Scan for the cell matching the given text and deliver its (x, y) coordinate at center. 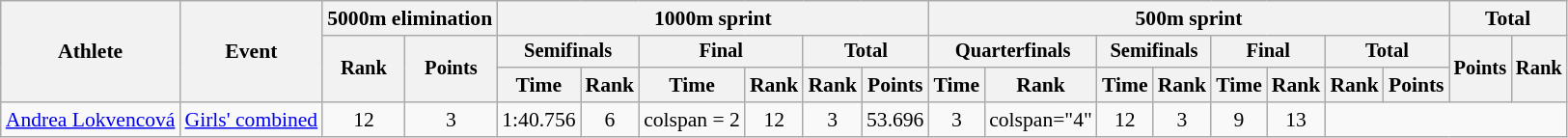
1:40.756 (538, 120)
Athlete (91, 52)
colspan = 2 (692, 120)
13 (1297, 120)
5000m elimination (409, 18)
1000m sprint (712, 18)
Event (251, 52)
colspan="4" (1040, 120)
9 (1239, 120)
Quarterfinals (1012, 52)
500m sprint (1189, 18)
53.696 (895, 120)
Girls' combined (251, 120)
6 (610, 120)
Andrea Lokvencová (91, 120)
